Detect which cell encompasses the target text, then output its (X, Y) center coordinate. 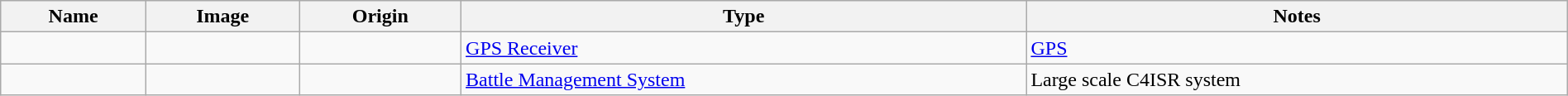
GPS (1297, 48)
Name (74, 17)
GPS Receiver (744, 48)
Notes (1297, 17)
Large scale C4ISR system (1297, 79)
Origin (380, 17)
Image (222, 17)
Type (744, 17)
Battle Management System (744, 79)
